Scan for the cell matching the given text and deliver its [x, y] coordinate at center. 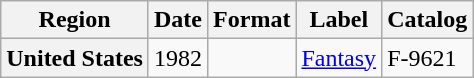
Date [178, 20]
Format [252, 20]
United States [75, 58]
Catalog [428, 20]
Fantasy [339, 58]
Region [75, 20]
Label [339, 20]
1982 [178, 58]
F-9621 [428, 58]
